Scan for the cell matching the given text and deliver its (X, Y) coordinate at center. 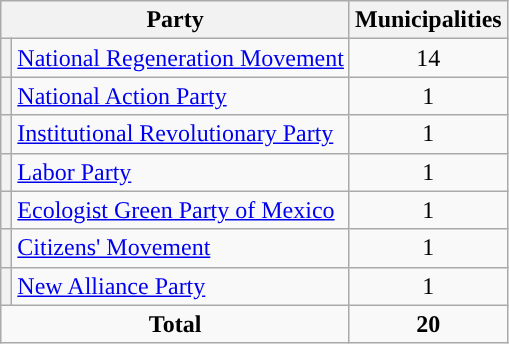
National Action Party (181, 96)
Municipalities (428, 20)
Party (176, 20)
Ecologist Green Party of Mexico (181, 210)
New Alliance Party (181, 286)
Total (176, 324)
Citizens' Movement (181, 248)
Labor Party (181, 172)
Institutional Revolutionary Party (181, 134)
14 (428, 58)
National Regeneration Movement (181, 58)
20 (428, 324)
